Capture the cell that displays the provided text and extract its [x, y] central coordinate. 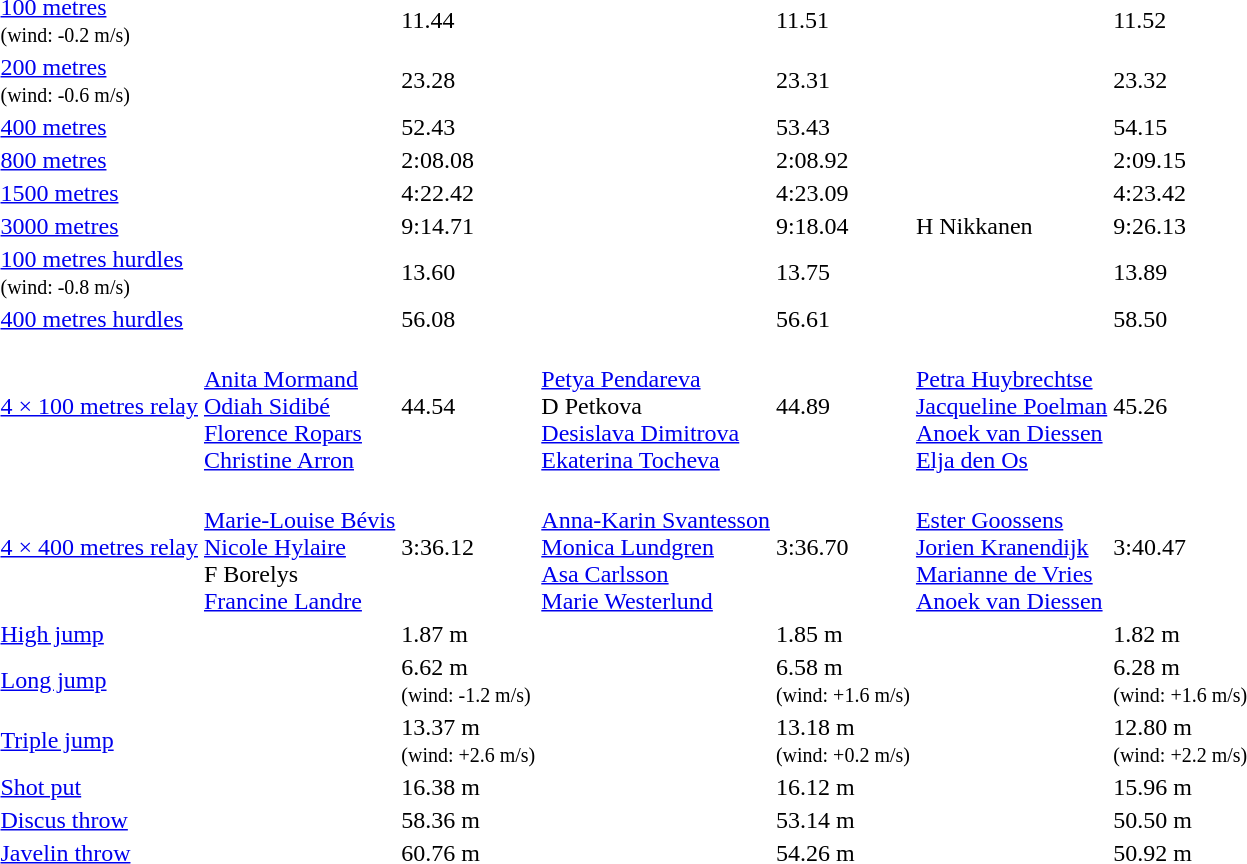
9:14.71 [468, 226]
2:08.92 [842, 160]
16.12 m [842, 787]
58.36 m [468, 820]
23.31 [842, 80]
52.43 [468, 127]
Marie-Louise BévisNicole HylaireF BorelysFrancine Landre [299, 547]
3:36.70 [842, 547]
2:08.08 [468, 160]
6.58 m(wind: +1.6 m/s) [842, 680]
53.43 [842, 127]
44.54 [468, 406]
Anita MormandOdiah SidibéFlorence RoparsChristine Arron [299, 406]
3:36.12 [468, 547]
16.38 m [468, 787]
1.85 m [842, 634]
4:23.09 [842, 193]
9:18.04 [842, 226]
Ester GoossensJorien KranendijkMarianne de VriesAnoek van Diessen [1011, 547]
Petra HuybrechtseJacqueline PoelmanAnoek van DiessenElja den Os [1011, 406]
13.18 m(wind: +0.2 m/s) [842, 740]
4:22.42 [468, 193]
13.37 m (wind: +2.6 m/s) [468, 740]
56.08 [468, 319]
6.62 m(wind: -1.2 m/s) [468, 680]
53.14 m [842, 820]
Anna-Karin SvantessonMonica LundgrenAsa CarlssonMarie Westerlund [656, 547]
23.28 [468, 80]
Petya PendarevaD PetkovaDesislava DimitrovaEkaterina Tocheva [656, 406]
H Nikkanen [1011, 226]
13.75 [842, 272]
13.60 [468, 272]
44.89 [842, 406]
56.61 [842, 319]
1.87 m [468, 634]
